Determine the [X, Y] coordinate at the center of the cell enclosing the given text.  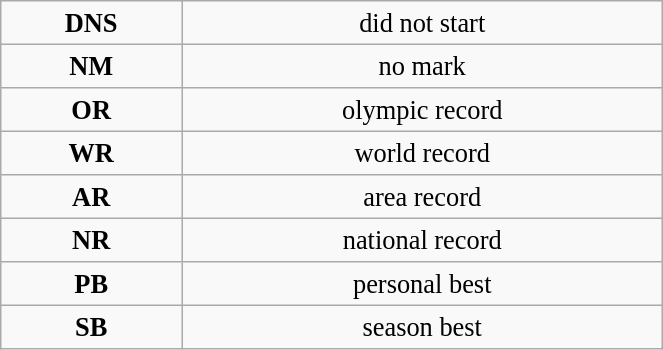
area record [422, 197]
DNS [92, 22]
OR [92, 109]
world record [422, 153]
SB [92, 327]
AR [92, 197]
NR [92, 240]
WR [92, 153]
did not start [422, 22]
national record [422, 240]
olympic record [422, 109]
season best [422, 327]
personal best [422, 284]
no mark [422, 66]
NM [92, 66]
PB [92, 284]
